Output the (x, y) coordinate of the center of the cell containing the given text.  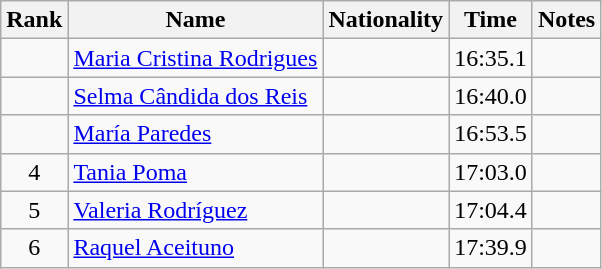
Maria Cristina Rodrigues (196, 58)
Selma Cândida dos Reis (196, 96)
17:04.4 (491, 210)
Time (491, 20)
4 (34, 172)
Nationality (386, 20)
16:53.5 (491, 134)
Valeria Rodríguez (196, 210)
16:35.1 (491, 58)
5 (34, 210)
6 (34, 248)
17:39.9 (491, 248)
María Paredes (196, 134)
Raquel Aceituno (196, 248)
Name (196, 20)
16:40.0 (491, 96)
Notes (566, 20)
Tania Poma (196, 172)
Rank (34, 20)
17:03.0 (491, 172)
